Output the [x, y] coordinate of the center of the cell containing the given text.  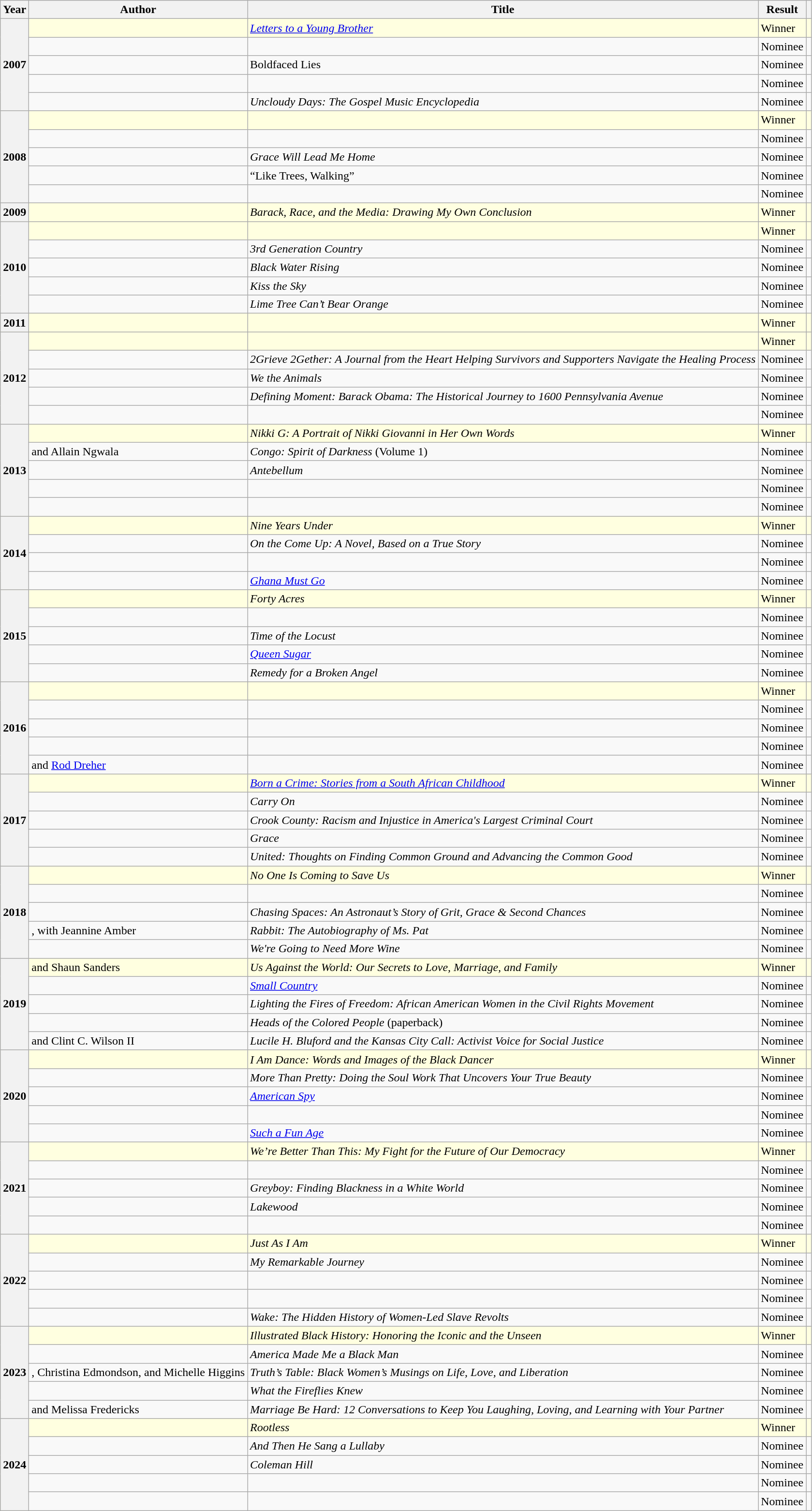
, Christina Edmondson, and Michelle Higgins [138, 1372]
2Grieve 2Gether: A Journal from the Heart Helping Survivors and Supporters Navigate the Healing Process [503, 359]
Uncloudy Days: The Gospel Music Encyclopedia [503, 102]
Heads of the Colored People (paperback) [503, 1022]
Us Against the World: Our Secrets to Love, Marriage, and Family [503, 967]
and Clint C. Wilson II [138, 1041]
2007 [15, 65]
Wake: The Hidden History of Women-Led Slave Revolts [503, 1317]
2024 [15, 1465]
3rd Generation Country [503, 249]
Year [15, 10]
2012 [15, 378]
Boldfaced Lies [503, 65]
United: Thoughts on Finding Common Ground and Advancing the Common Good [503, 857]
Result [782, 10]
We the Animals [503, 378]
“Like Trees, Walking” [503, 175]
2023 [15, 1372]
and Allain Ngwala [138, 451]
Grace Will Lead Me Home [503, 157]
Title [503, 10]
2019 [15, 1004]
Antebellum [503, 470]
2011 [15, 323]
and Melissa Fredericks [138, 1409]
American Spy [503, 1096]
Lime Tree Can’t Bear Orange [503, 304]
2010 [15, 268]
More Than Pretty: Doing the Soul Work That Uncovers Your True Beauty [503, 1077]
We're Going to Need More Wine [503, 949]
Ghana Must Go [503, 581]
Truth’s Table: Black Women’s Musings on Life, Love, and Liberation [503, 1372]
2008 [15, 157]
Lucile H. Bluford and the Kansas City Call: Activist Voice for Social Justice [503, 1041]
2018 [15, 912]
Defining Moment: Barack Obama: The Historical Journey to 1600 Pennsylvania Avenue [503, 396]
Carry On [503, 801]
Queen Sugar [503, 654]
I Am Dance: Words and Images of the Black Dancer [503, 1059]
And Then He Sang a Lullaby [503, 1446]
Kiss the Sky [503, 286]
We’re Better Than This: My Fight for the Future of Our Democracy [503, 1152]
2009 [15, 212]
On the Come Up: A Novel, Based on a True Story [503, 544]
Forty Acres [503, 599]
My Remarkable Journey [503, 1262]
Letters to a Young Brother [503, 28]
Rootless [503, 1428]
2021 [15, 1188]
, with Jeannine Amber [138, 930]
Author [138, 10]
Marriage Be Hard: 12 Conversations to Keep You Laughing, Loving, and Learning with Your Partner [503, 1409]
Coleman Hill [503, 1465]
Remedy for a Broken Angel [503, 673]
Lakewood [503, 1207]
No One Is Coming to Save Us [503, 875]
2022 [15, 1280]
America Made Me a Black Man [503, 1354]
2013 [15, 470]
What the Fireflies Knew [503, 1391]
Illustrated Black History: Honoring the Iconic and the Unseen [503, 1335]
Rabbit: The Autobiography of Ms. Pat [503, 930]
and Rod Dreher [138, 764]
Just As I Am [503, 1243]
2014 [15, 553]
2020 [15, 1096]
Nine Years Under [503, 525]
Black Water Rising [503, 268]
Barack, Race, and the Media: Drawing My Own Conclusion [503, 212]
Born a Crime: Stories from a South African Childhood [503, 783]
Crook County: Racism and Injustice in America's Largest Criminal Court [503, 820]
2016 [15, 728]
Lighting the Fires of Freedom: African American Women in the Civil Rights Movement [503, 1004]
2017 [15, 820]
Grace [503, 838]
Greyboy: Finding Blackness in a White World [503, 1188]
Nikki G: A Portrait of Nikki Giovanni in Her Own Words [503, 433]
2015 [15, 636]
Chasing Spaces: An Astronaut’s Story of Grit, Grace & Second Chances [503, 912]
Congo: Spirit of Darkness (Volume 1) [503, 451]
and Shaun Sanders [138, 967]
Such a Fun Age [503, 1133]
Small Country [503, 986]
Time of the Locust [503, 636]
